Output the [X, Y] coordinate of the center of the cell containing the given text.  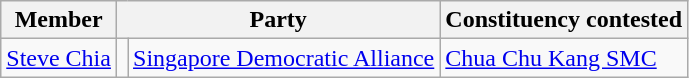
Constituency contested [564, 20]
Steve Chia [59, 58]
Member [59, 20]
Party [278, 20]
Singapore Democratic Alliance [284, 58]
Chua Chu Kang SMC [564, 58]
